Return [X, Y] of the center of cell containing provided text 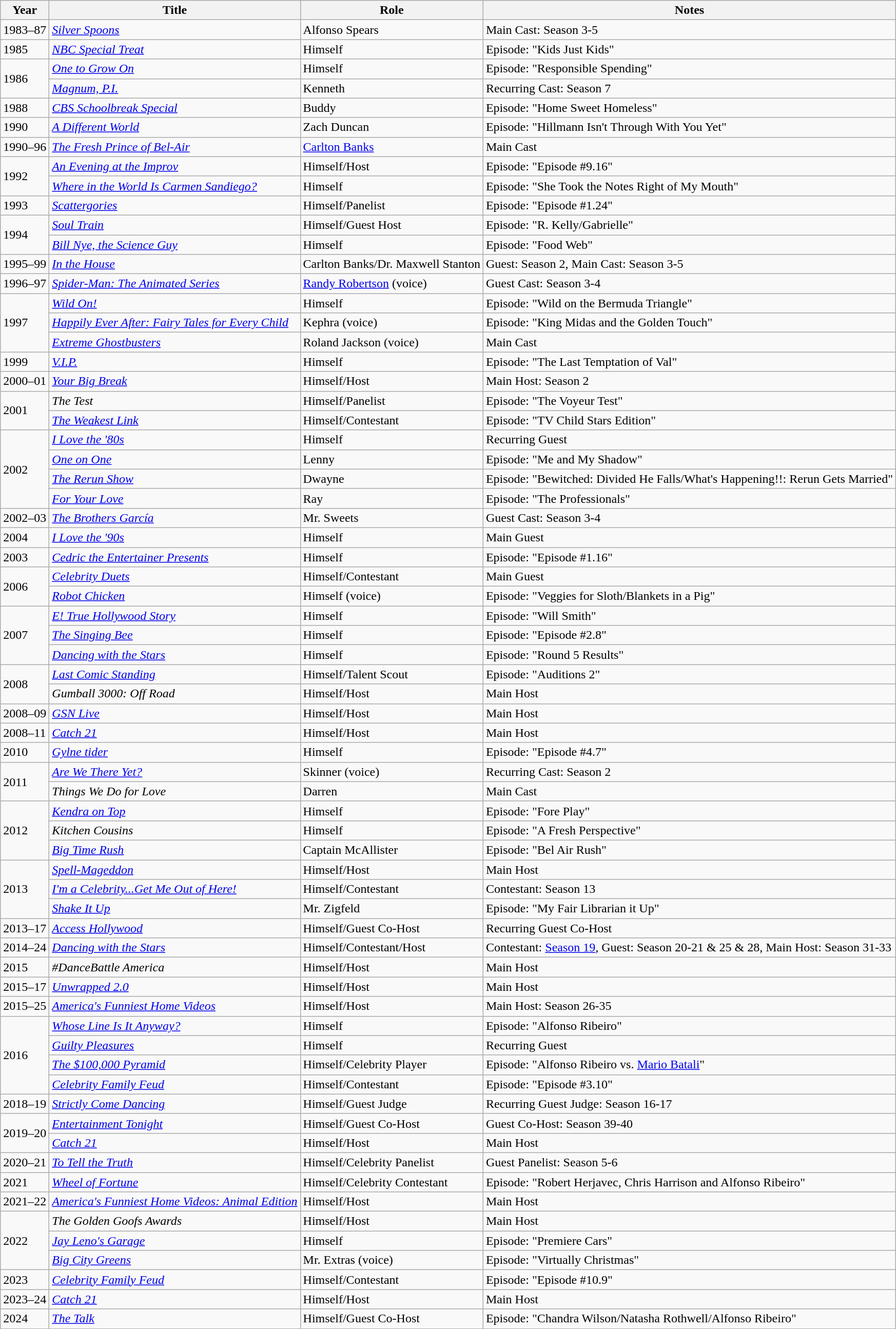
2015–17 [25, 987]
In the House [174, 264]
Episode: "Episode #9.16" [689, 166]
2004 [25, 537]
1992 [25, 176]
The Test [174, 401]
Episode: "My Fair Librarian it Up" [689, 909]
1996–97 [25, 284]
Extreme Ghostbusters [174, 342]
Access Hollywood [174, 928]
Kephra (voice) [392, 323]
Episode: "Alfonso Ribeiro vs. Mario Batali" [689, 1065]
One on One [174, 459]
Episode: "Auditions 2" [689, 674]
Zach Duncan [392, 127]
Episode: "Robert Herjavec, Chris Harrison and Alfonso Ribeiro" [689, 1182]
1990–96 [25, 147]
GSN Live [174, 713]
Himself (voice) [392, 596]
Episode: "The Last Temptation of Val" [689, 362]
Episode: "The Professionals" [689, 498]
Episode: "Premiere Cars" [689, 1241]
Mr. Extras (voice) [392, 1260]
Jay Leno's Garage [174, 1241]
Kendra on Top [174, 811]
Mr. Zigfeld [392, 909]
Episode: "Episode #1.16" [689, 557]
Entertainment Tonight [174, 1123]
Soul Train [174, 225]
2008–09 [25, 713]
Himself/Celebrity Player [392, 1065]
Episode: "Bel Air Rush" [689, 850]
Himself/Guest Host [392, 225]
Mr. Sweets [392, 518]
2016 [25, 1055]
Carlton Banks/Dr. Maxwell Stanton [392, 264]
2012 [25, 830]
2010 [25, 752]
I Love the '90s [174, 537]
I Love the '80s [174, 440]
Carlton Banks [392, 147]
Things We Do for Love [174, 791]
Episode: "Fore Play" [689, 811]
For Your Love [174, 498]
Guest Panelist: Season 5-6 [689, 1162]
Recurring Guest Judge: Season 16-17 [689, 1104]
Roland Jackson (voice) [392, 342]
2020–21 [25, 1162]
Recurring Guest Co-Host [689, 928]
Himself/Celebrity Contestant [392, 1182]
1983–87 [25, 30]
2002–03 [25, 518]
2011 [25, 781]
Kitchen Cousins [174, 830]
2015–25 [25, 1006]
Your Big Break [174, 381]
Himself/Celebrity Panelist [392, 1162]
Episode: "Food Web" [689, 245]
1997 [25, 323]
Strictly Come Dancing [174, 1104]
Episode: "Episode #1.24" [689, 205]
The Weakest Link [174, 420]
America's Funniest Home Videos: Animal Edition [174, 1202]
Magnum, P.I. [174, 88]
2001 [25, 411]
Big Time Rush [174, 850]
Recurring Cast: Season 7 [689, 88]
Happily Ever After: Fairy Tales for Every Child [174, 323]
Episode: "Will Smith" [689, 616]
Contestant: Season 13 [689, 889]
Main Host: Season 2 [689, 381]
2024 [25, 1319]
Main Host: Season 26-35 [689, 1006]
Gumball 3000: Off Road [174, 694]
1988 [25, 108]
To Tell the Truth [174, 1162]
Main Cast: Season 3-5 [689, 30]
Darren [392, 791]
Episode: "Chandra Wilson/Natasha Rothwell/Alfonso Ribeiro" [689, 1319]
The $100,000 Pyramid [174, 1065]
Episode: "A Fresh Perspective" [689, 830]
The Singing Bee [174, 635]
2008–11 [25, 733]
Alfonso Spears [392, 30]
1999 [25, 362]
Episode: "Responsible Spending" [689, 69]
Where in the World Is Carmen Sandiego? [174, 186]
Skinner (voice) [392, 772]
2018–19 [25, 1104]
2015 [25, 967]
Guest Co-Host: Season 39-40 [689, 1123]
Episode: "She Took the Notes Right of My Mouth" [689, 186]
Himself/Guest Judge [392, 1104]
1994 [25, 234]
2002 [25, 469]
The Rerun Show [174, 479]
Wild On! [174, 303]
One to Grow On [174, 69]
The Fresh Prince of Bel-Air [174, 147]
Buddy [392, 108]
Episode: "Me and My Shadow" [689, 459]
Episode: "Round 5 Results" [689, 655]
Notes [689, 10]
2023–24 [25, 1299]
Guest: Season 2, Main Cast: Season 3-5 [689, 264]
1995–99 [25, 264]
Episode: "Bewitched: Divided He Falls/What's Happening!!: Rerun Gets Married" [689, 479]
I'm a Celebrity...Get Me Out of Here! [174, 889]
NBC Special Treat [174, 49]
Robot Chicken [174, 596]
Episode: "Hillmann Isn't Through With You Yet" [689, 127]
2023 [25, 1280]
Kenneth [392, 88]
The Golden Goofs Awards [174, 1221]
The Talk [174, 1319]
2000–01 [25, 381]
Himself/Contestant/Host [392, 948]
2006 [25, 587]
Spell-Mageddon [174, 870]
Scattergories [174, 205]
2013 [25, 889]
Are We There Yet? [174, 772]
Randy Robertson (voice) [392, 284]
Title [174, 10]
2019–20 [25, 1133]
Spider-Man: The Animated Series [174, 284]
An Evening at the Improv [174, 166]
Last Comic Standing [174, 674]
Wheel of Fortune [174, 1182]
Dwayne [392, 479]
Episode: "Episode #4.7" [689, 752]
1985 [25, 49]
CBS Schoolbreak Special [174, 108]
A Different World [174, 127]
Celebrity Duets [174, 577]
2013–17 [25, 928]
#DanceBattle America [174, 967]
Gylne tider [174, 752]
Episode: "Episode #2.8" [689, 635]
Episode: "Veggies for Sloth/Blankets in a Pig" [689, 596]
Guilty Pleasures [174, 1045]
Episode: "TV Child Stars Edition" [689, 420]
Episode: "Episode #3.10" [689, 1084]
Bill Nye, the Science Guy [174, 245]
1990 [25, 127]
Episode: "Home Sweet Homeless" [689, 108]
Cedric the Entertainer Presents [174, 557]
2007 [25, 635]
Episode: "Kids Just Kids" [689, 49]
Episode: "Alfonso Ribeiro" [689, 1026]
2008 [25, 684]
Episode: "Episode #10.9" [689, 1280]
Year [25, 10]
2014–24 [25, 948]
Recurring Cast: Season 2 [689, 772]
2003 [25, 557]
Unwrapped 2.0 [174, 987]
Episode: "The Voyeur Test" [689, 401]
The Brothers García [174, 518]
Role [392, 10]
Himself/Talent Scout [392, 674]
Episode: "King Midas and the Golden Touch" [689, 323]
Captain McAllister [392, 850]
America's Funniest Home Videos [174, 1006]
Lenny [392, 459]
Episode: "Virtually Christmas" [689, 1260]
Whose Line Is It Anyway? [174, 1026]
Episode: "R. Kelly/Gabrielle" [689, 225]
Silver Spoons [174, 30]
2021–22 [25, 1202]
E! True Hollywood Story [174, 616]
Contestant: Season 19, Guest: Season 20-21 & 25 & 28, Main Host: Season 31-33 [689, 948]
V.I.P. [174, 362]
2021 [25, 1182]
Ray [392, 498]
2022 [25, 1241]
Big City Greens [174, 1260]
1986 [25, 79]
1993 [25, 205]
Episode: "Wild on the Bermuda Triangle" [689, 303]
Shake It Up [174, 909]
